Pinpoint the cell where the given text exists, returning its (X, Y) midpoint coordinate. 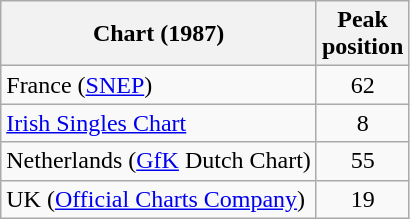
Netherlands (GfK Dutch Chart) (159, 161)
55 (362, 161)
Peakposition (362, 34)
62 (362, 85)
UK (Official Charts Company) (159, 199)
France (SNEP) (159, 85)
Irish Singles Chart (159, 123)
8 (362, 123)
Chart (1987) (159, 34)
19 (362, 199)
